Search for the cell housing the specified text and yield its [X, Y] center coordinate. 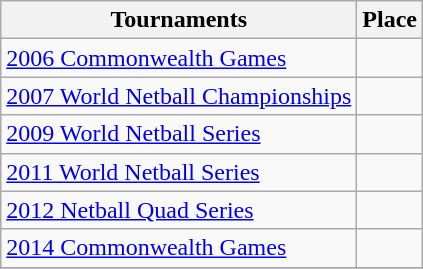
2006 Commonwealth Games [179, 58]
2007 World Netball Championships [179, 96]
2011 World Netball Series [179, 172]
2014 Commonwealth Games [179, 248]
Place [390, 20]
2012 Netball Quad Series [179, 210]
2009 World Netball Series [179, 134]
Tournaments [179, 20]
